Pinpoint the cell where the given text exists, returning its (X, Y) midpoint coordinate. 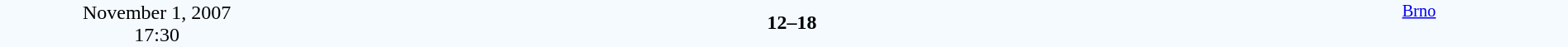
November 1, 200717:30 (157, 23)
Brno (1419, 23)
12–18 (791, 22)
